Provide the [x, y] coordinate of the cell's center where the given text is located.  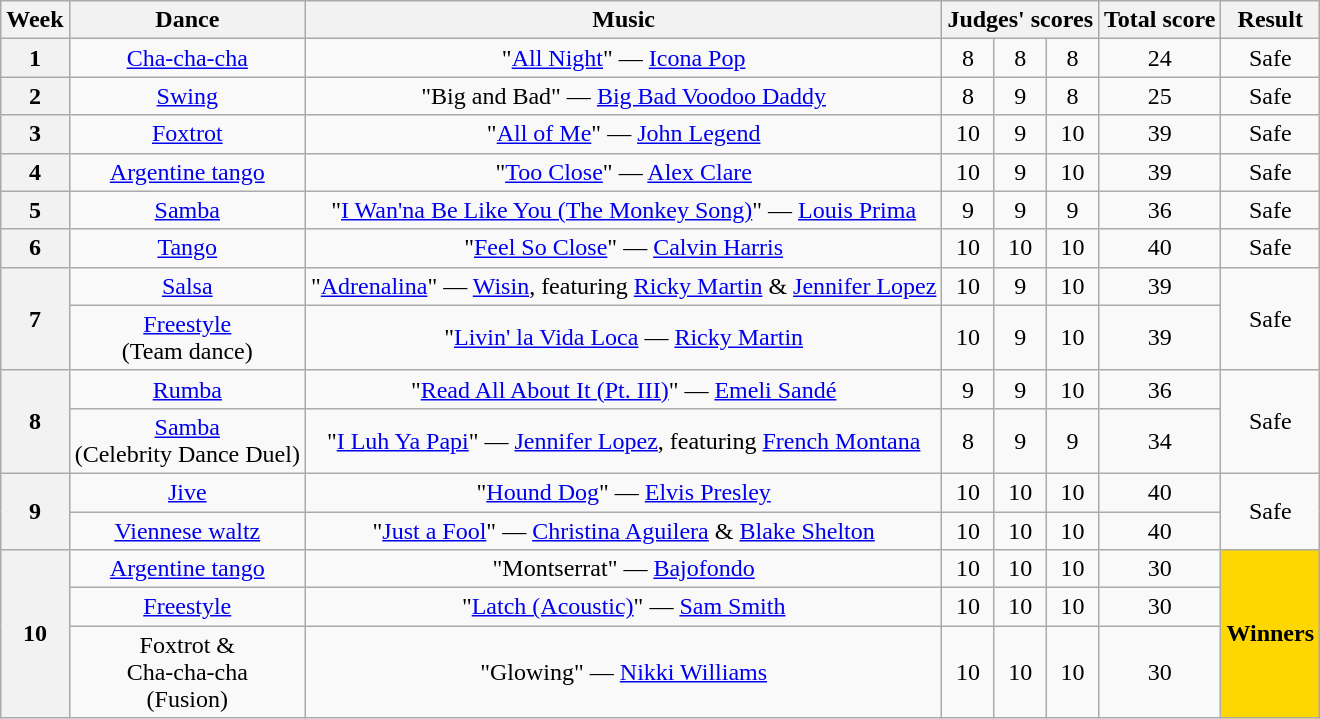
Swing [187, 96]
"Too Close" — Alex Clare [623, 172]
Rumba [187, 389]
1 [35, 58]
"Hound Dog" — Elvis Presley [623, 492]
24 [1160, 58]
Total score [1160, 20]
"Adrenalina" — Wisin, featuring Ricky Martin & Jennifer Lopez [623, 286]
Foxtrot &Cha-cha-cha(Fusion) [187, 672]
3 [35, 134]
Week [35, 20]
"Montserrat" — Bajofondo [623, 569]
7 [35, 318]
Dance [187, 20]
"Glowing" — Nikki Williams [623, 672]
25 [1160, 96]
Viennese waltz [187, 531]
34 [1160, 440]
Result [1270, 20]
2 [35, 96]
Freestyle(Team dance) [187, 338]
Jive [187, 492]
4 [35, 172]
"All of Me" — John Legend [623, 134]
Tango [187, 248]
Samba [187, 210]
Cha-cha-cha [187, 58]
5 [35, 210]
"Read All About It (Pt. III)" — Emeli Sandé [623, 389]
"Big and Bad" — Big Bad Voodoo Daddy [623, 96]
"Just a Fool" — Christina Aguilera & Blake Shelton [623, 531]
Music [623, 20]
"All Night" — Icona Pop [623, 58]
"I Luh Ya Papi" — Jennifer Lopez, featuring French Montana [623, 440]
"I Wan'na Be Like You (The Monkey Song)" — Louis Prima [623, 210]
"Livin' la Vida Loca — Ricky Martin [623, 338]
Salsa [187, 286]
Winners [1270, 634]
Freestyle [187, 607]
6 [35, 248]
Foxtrot [187, 134]
Samba(Celebrity Dance Duel) [187, 440]
"Feel So Close" — Calvin Harris [623, 248]
"Latch (Acoustic)" — Sam Smith [623, 607]
Judges' scores [1020, 20]
